Output the (X, Y) coordinate of the center of the cell containing the given text.  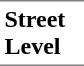
Street Level (42, 33)
